Determine the (x, y) coordinate at the center of the cell enclosing the given text.  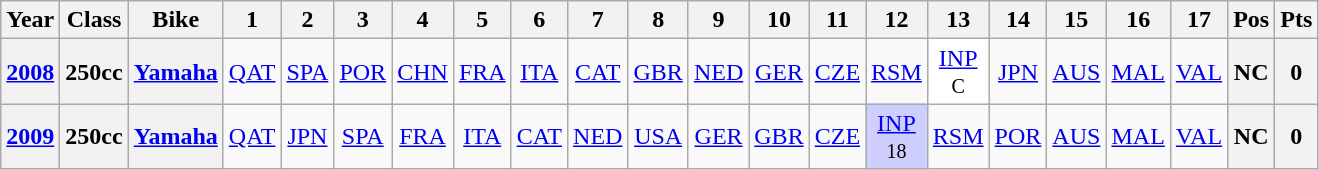
6 (539, 20)
Pos (1252, 20)
17 (1198, 20)
INPC (958, 72)
USA (658, 136)
11 (837, 20)
CHN (423, 72)
14 (1018, 20)
2008 (30, 72)
Bike (176, 20)
1 (252, 20)
8 (658, 20)
5 (482, 20)
15 (1076, 20)
7 (598, 20)
Class (94, 20)
INP18 (897, 136)
Pts (1296, 20)
13 (958, 20)
10 (779, 20)
2 (308, 20)
Year (30, 20)
4 (423, 20)
3 (363, 20)
2009 (30, 136)
12 (897, 20)
9 (718, 20)
16 (1138, 20)
